Extract the (X, Y) coordinate from the center of the cell holding the provided text.  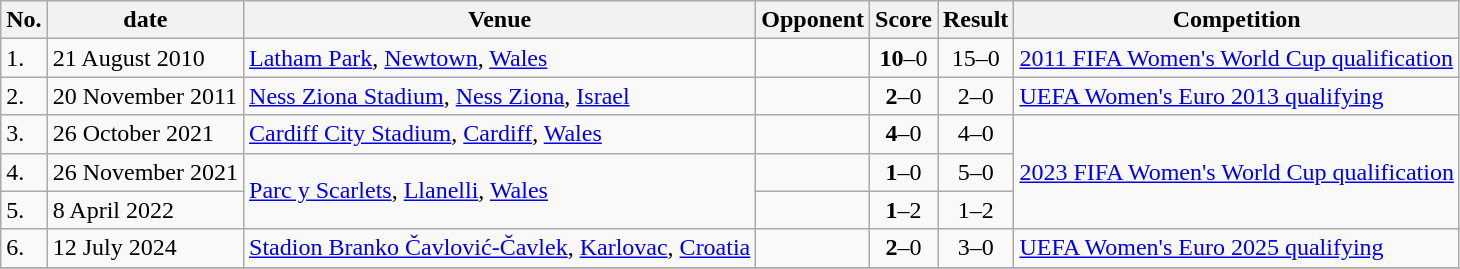
15–0 (976, 58)
26 October 2021 (145, 134)
3. (24, 134)
10–0 (904, 58)
Cardiff City Stadium, Cardiff, Wales (500, 134)
21 August 2010 (145, 58)
2023 FIFA Women's World Cup qualification (1237, 172)
No. (24, 20)
2. (24, 96)
5. (24, 210)
UEFA Women's Euro 2013 qualifying (1237, 96)
26 November 2021 (145, 172)
1–0 (904, 172)
Result (976, 20)
Stadion Branko Čavlović-Čavlek, Karlovac, Croatia (500, 248)
Opponent (813, 20)
date (145, 20)
12 July 2024 (145, 248)
Latham Park, Newtown, Wales (500, 58)
1. (24, 58)
2011 FIFA Women's World Cup qualification (1237, 58)
4. (24, 172)
3–0 (976, 248)
5–0 (976, 172)
6. (24, 248)
Competition (1237, 20)
8 April 2022 (145, 210)
UEFA Women's Euro 2025 qualifying (1237, 248)
Parc y Scarlets, Llanelli, Wales (500, 191)
Ness Ziona Stadium, Ness Ziona, Israel (500, 96)
Score (904, 20)
Venue (500, 20)
20 November 2011 (145, 96)
